Locate the cell with the specified text and output its [X, Y] center coordinate. 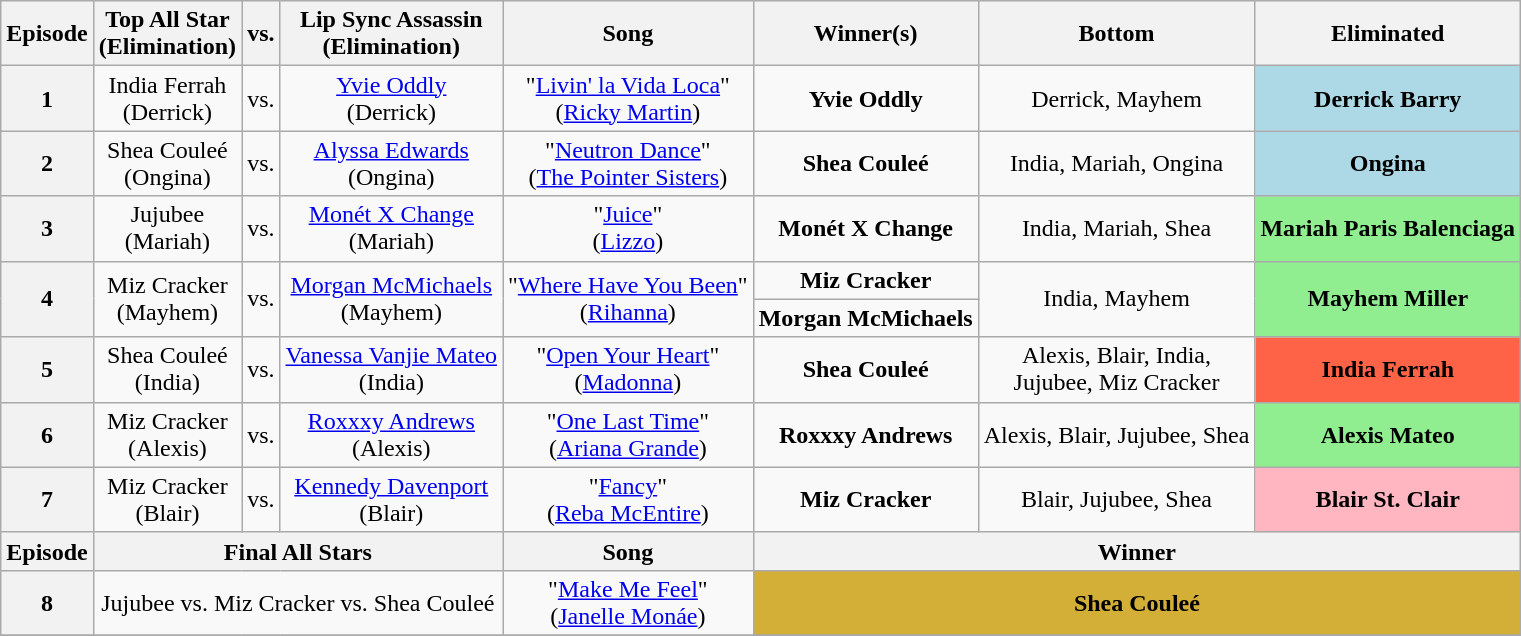
"Where Have You Been"(Rihanna) [628, 299]
India, Mariah, Ongina [1116, 164]
Mariah Paris Balenciaga [1388, 228]
Monét X Change(Mariah) [392, 228]
Morgan McMichaels [866, 318]
Yvie Oddly [866, 98]
Ongina [1388, 164]
Lip Sync Assassin(Elimination) [392, 34]
Monét X Change [866, 228]
Derrick, Mayhem [1116, 98]
Top All Star(Elimination) [167, 34]
Alexis, Blair, India,Jujubee, Miz Cracker [1116, 370]
8 [47, 602]
"Fancy"(Reba McEntire) [628, 500]
1 [47, 98]
"One Last Time"(Ariana Grande) [628, 434]
Derrick Barry [1388, 98]
"Neutron Dance"(The Pointer Sisters) [628, 164]
Final All Stars [298, 551]
4 [47, 299]
Alexis Mateo [1388, 434]
Blair St. Clair [1388, 500]
"Juice"(Lizzo) [628, 228]
Mayhem Miller [1388, 299]
Kennedy Davenport(Blair) [392, 500]
Bottom [1116, 34]
India Ferrah(Derrick) [167, 98]
Alexis, Blair, Jujubee, Shea [1116, 434]
India, Mayhem [1116, 299]
Blair, Jujubee, Shea [1116, 500]
India, Mariah, Shea [1116, 228]
5 [47, 370]
"Open Your Heart"(Madonna) [628, 370]
Miz Cracker(Blair) [167, 500]
6 [47, 434]
India Ferrah [1388, 370]
Winner(s) [866, 34]
Miz Cracker(Alexis) [167, 434]
"Livin' la Vida Loca"(Ricky Martin) [628, 98]
7 [47, 500]
Jujubee(Mariah) [167, 228]
Jujubee vs. Miz Cracker vs. Shea Couleé [298, 602]
Alyssa Edwards(Ongina) [392, 164]
Vanessa Vanjie Mateo(India) [392, 370]
3 [47, 228]
Winner [1136, 551]
Roxxxy Andrews [866, 434]
Roxxxy Andrews(Alexis) [392, 434]
Shea Couleé(Ongina) [167, 164]
Miz Cracker(Mayhem) [167, 299]
Yvie Oddly(Derrick) [392, 98]
"Make Me Feel"(Janelle Monáe) [628, 602]
Shea Couleé(India) [167, 370]
Morgan McMichaels(Mayhem) [392, 299]
2 [47, 164]
Eliminated [1388, 34]
